From the cell containing the given text, extract its center point as [x, y] coordinate. 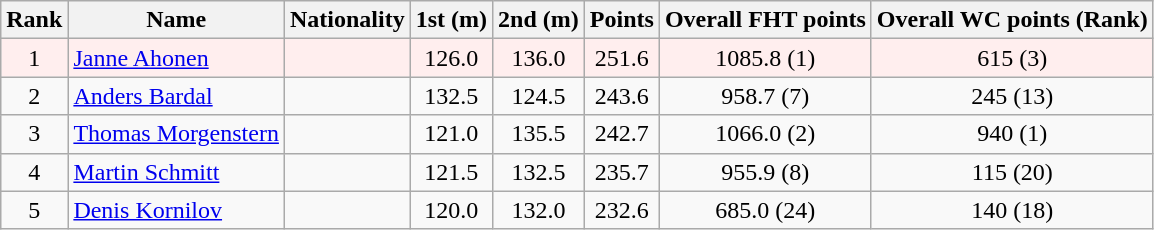
Anders Bardal [176, 96]
1066.0 (2) [765, 134]
132.0 [539, 210]
Nationality [347, 20]
Overall WC points (Rank) [1012, 20]
135.5 [539, 134]
Rank [34, 20]
2 [34, 96]
235.7 [622, 172]
940 (1) [1012, 134]
Denis Kornilov [176, 210]
1085.8 (1) [765, 58]
4 [34, 172]
2nd (m) [539, 20]
124.5 [539, 96]
251.6 [622, 58]
Thomas Morgenstern [176, 134]
245 (13) [1012, 96]
121.5 [451, 172]
243.6 [622, 96]
232.6 [622, 210]
1st (m) [451, 20]
242.7 [622, 134]
Name [176, 20]
685.0 (24) [765, 210]
136.0 [539, 58]
955.9 (8) [765, 172]
126.0 [451, 58]
Martin Schmitt [176, 172]
1 [34, 58]
Points [622, 20]
615 (3) [1012, 58]
Janne Ahonen [176, 58]
140 (18) [1012, 210]
120.0 [451, 210]
958.7 (7) [765, 96]
5 [34, 210]
121.0 [451, 134]
115 (20) [1012, 172]
Overall FHT points [765, 20]
3 [34, 134]
